Capture the cell that displays the provided text and extract its [x, y] central coordinate. 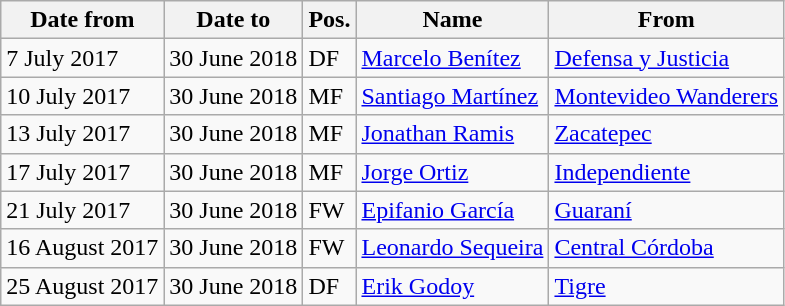
Guaraní [666, 210]
Santiago Martínez [452, 96]
10 July 2017 [82, 96]
7 July 2017 [82, 58]
25 August 2017 [82, 286]
Central Córdoba [666, 248]
Pos. [330, 20]
Date from [82, 20]
Leonardo Sequeira [452, 248]
Erik Godoy [452, 286]
Marcelo Benítez [452, 58]
Jonathan Ramis [452, 134]
Jorge Ortiz [452, 172]
17 July 2017 [82, 172]
Epifanio García [452, 210]
From [666, 20]
Defensa y Justicia [666, 58]
21 July 2017 [82, 210]
Zacatepec [666, 134]
Date to [234, 20]
Independiente [666, 172]
Name [452, 20]
13 July 2017 [82, 134]
Tigre [666, 286]
16 August 2017 [82, 248]
Montevideo Wanderers [666, 96]
